Extract the [X, Y] coordinate from the center of the cell holding the provided text.  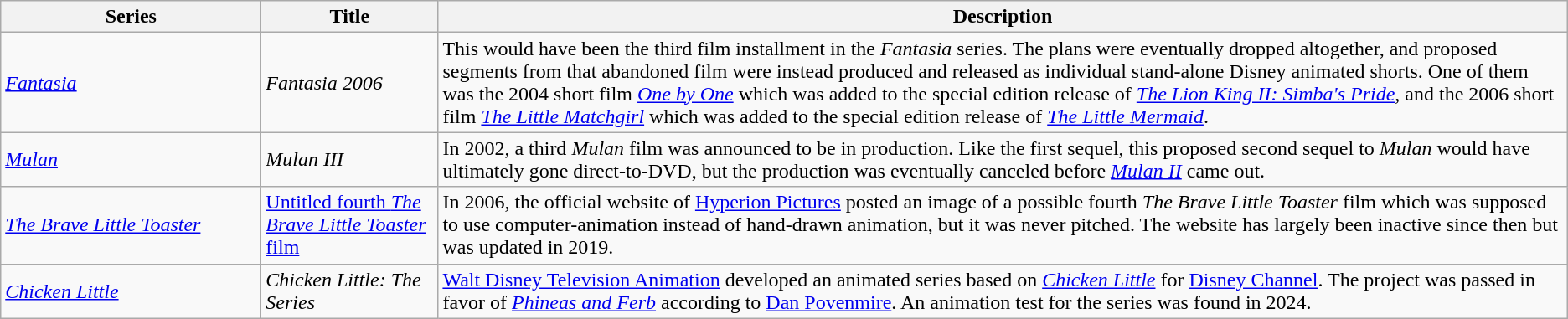
Description [1003, 17]
Series [131, 17]
Chicken Little [131, 291]
The Brave Little Toaster [131, 225]
Mulan III [350, 159]
Title [350, 17]
Fantasia [131, 82]
Mulan [131, 159]
Fantasia 2006 [350, 82]
Untitled fourth The Brave Little Toaster film [350, 225]
Chicken Little: The Series [350, 291]
